For the text-containing cell, return its midpoint in [x, y] coordinate format. 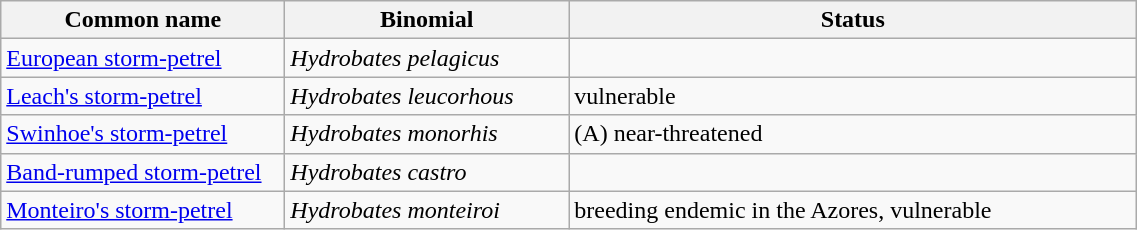
Binomial [427, 20]
Common name [143, 20]
vulnerable [853, 96]
Hydrobates castro [427, 172]
Swinhoe's storm-petrel [143, 134]
breeding endemic in the Azores, vulnerable [853, 210]
Hydrobates leucorhous [427, 96]
Hydrobates pelagicus [427, 58]
European storm-petrel [143, 58]
Status [853, 20]
Hydrobates monorhis [427, 134]
Hydrobates monteiroi [427, 210]
Band-rumped storm-petrel [143, 172]
(A) near-threatened [853, 134]
Leach's storm-petrel [143, 96]
Monteiro's storm-petrel [143, 210]
